Output the (x, y) coordinate of the center of the cell containing the given text.  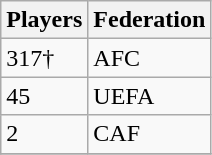
Federation (150, 20)
317† (44, 58)
UEFA (150, 96)
2 (44, 134)
45 (44, 96)
Players (44, 20)
AFC (150, 58)
CAF (150, 134)
